Identify which cell holds the provided text, then report its (X, Y) central coordinate. 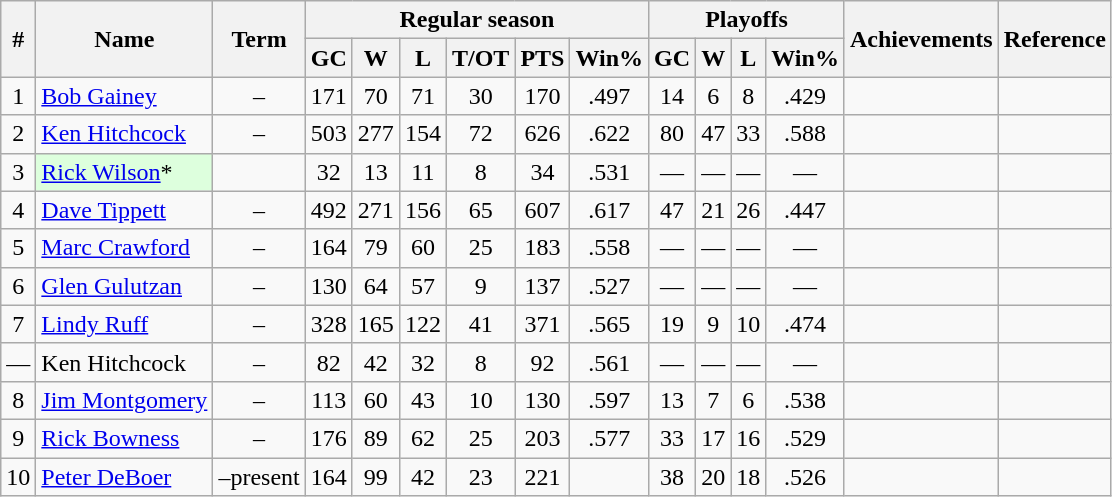
170 (542, 96)
–present (259, 477)
271 (376, 210)
16 (748, 438)
.577 (610, 438)
71 (422, 96)
Achievements (921, 39)
.447 (806, 210)
1 (18, 96)
137 (542, 286)
.565 (610, 324)
5 (18, 248)
89 (376, 438)
38 (672, 477)
2 (18, 134)
.588 (806, 134)
43 (422, 400)
492 (328, 210)
Marc Crawford (124, 248)
34 (542, 172)
.474 (806, 324)
165 (376, 324)
.622 (610, 134)
.531 (610, 172)
171 (328, 96)
Regular season (476, 20)
T/OT (480, 58)
154 (422, 134)
Name (124, 39)
371 (542, 324)
65 (480, 210)
64 (376, 286)
328 (328, 324)
18 (748, 477)
26 (748, 210)
17 (714, 438)
Bob Gainey (124, 96)
Reference (1054, 39)
.597 (610, 400)
Peter DeBoer (124, 477)
30 (480, 96)
72 (480, 134)
626 (542, 134)
Playoffs (747, 20)
Dave Tippett (124, 210)
Rick Bowness (124, 438)
70 (376, 96)
82 (328, 362)
203 (542, 438)
.561 (610, 362)
57 (422, 286)
80 (672, 134)
156 (422, 210)
Glen Gulutzan (124, 286)
92 (542, 362)
3 (18, 172)
14 (672, 96)
11 (422, 172)
Jim Montgomery (124, 400)
.527 (610, 286)
.529 (806, 438)
176 (328, 438)
# (18, 39)
503 (328, 134)
.497 (610, 96)
607 (542, 210)
.538 (806, 400)
20 (714, 477)
23 (480, 477)
21 (714, 210)
79 (376, 248)
Term (259, 39)
19 (672, 324)
Lindy Ruff (124, 324)
113 (328, 400)
4 (18, 210)
Rick Wilson* (124, 172)
277 (376, 134)
41 (480, 324)
122 (422, 324)
.429 (806, 96)
221 (542, 477)
99 (376, 477)
PTS (542, 58)
62 (422, 438)
.558 (610, 248)
.526 (806, 477)
.617 (610, 210)
183 (542, 248)
